Find where the given text appears and provide that cell's center as [x, y] coordinate. 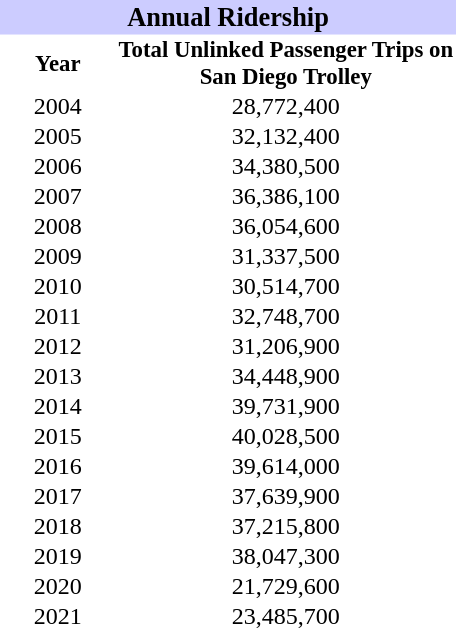
2018 [58, 527]
21,729,600 [286, 587]
2017 [58, 497]
39,731,900 [286, 407]
2004 [58, 107]
2009 [58, 257]
39,614,000 [286, 467]
34,448,900 [286, 377]
36,386,100 [286, 197]
32,748,700 [286, 317]
37,215,800 [286, 527]
40,028,500 [286, 437]
2012 [58, 347]
31,337,500 [286, 257]
37,639,900 [286, 497]
31,206,900 [286, 347]
34,380,500 [286, 167]
28,772,400 [286, 107]
Total Unlinked Passenger Trips on San Diego Trolley [286, 62]
38,047,300 [286, 557]
2016 [58, 467]
2005 [58, 137]
2007 [58, 197]
2019 [58, 557]
36,054,600 [286, 227]
2006 [58, 167]
2013 [58, 377]
2014 [58, 407]
32,132,400 [286, 137]
30,514,700 [286, 287]
2011 [58, 317]
Year [58, 62]
2020 [58, 587]
2015 [58, 437]
2010 [58, 287]
Annual Ridership [228, 17]
2008 [58, 227]
